Detect which cell encompasses the target text, then output its [x, y] center coordinate. 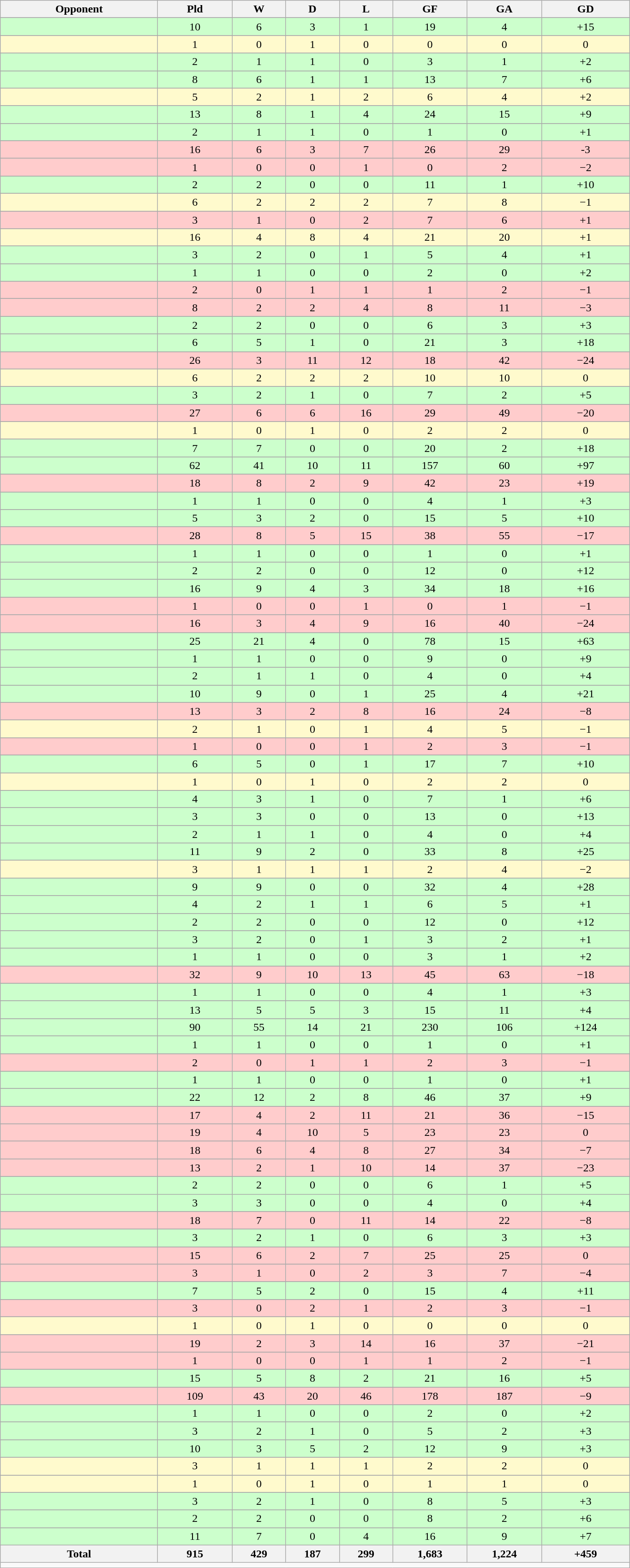
429 [259, 1554]
157 [430, 465]
299 [366, 1554]
230 [430, 1027]
1,683 [430, 1554]
60 [504, 465]
D [312, 9]
−4 [585, 1273]
63 [504, 974]
28 [195, 536]
-3 [585, 149]
Opponent [79, 9]
45 [430, 974]
90 [195, 1027]
+15 [585, 27]
+7 [585, 1536]
+19 [585, 483]
915 [195, 1554]
Total [79, 1554]
GF [430, 9]
+13 [585, 817]
43 [259, 1396]
Pld [195, 9]
W [259, 9]
−23 [585, 1168]
−9 [585, 1396]
40 [504, 624]
+459 [585, 1554]
+25 [585, 852]
−15 [585, 1115]
+63 [585, 641]
+11 [585, 1290]
−3 [585, 308]
109 [195, 1396]
+124 [585, 1027]
GA [504, 9]
−20 [585, 413]
+21 [585, 694]
38 [430, 536]
33 [430, 852]
62 [195, 465]
36 [504, 1115]
L [366, 9]
78 [430, 641]
−21 [585, 1343]
−17 [585, 536]
−7 [585, 1150]
GD [585, 9]
−18 [585, 974]
106 [504, 1027]
+16 [585, 588]
41 [259, 465]
+28 [585, 887]
178 [430, 1396]
+97 [585, 465]
1,224 [504, 1554]
49 [504, 413]
